From the cell containing the given text, extract its center point as (X, Y) coordinate. 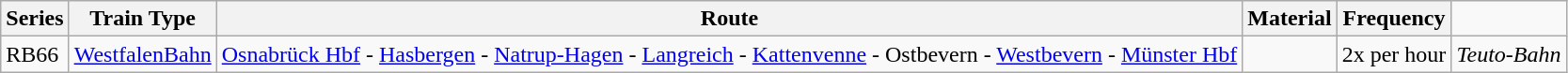
WestfalenBahn (143, 54)
Route (730, 19)
2x per hour (1394, 54)
Teuto-Bahn (1509, 54)
Series (35, 19)
Osnabrück Hbf - Hasbergen - Natrup-Hagen - Langreich - Kattenvenne - Ostbevern - Westbevern - Münster Hbf (730, 54)
Train Type (143, 19)
Material (1290, 19)
RB66 (35, 54)
Frequency (1394, 19)
